From the cell containing the given text, extract its center point as (X, Y) coordinate. 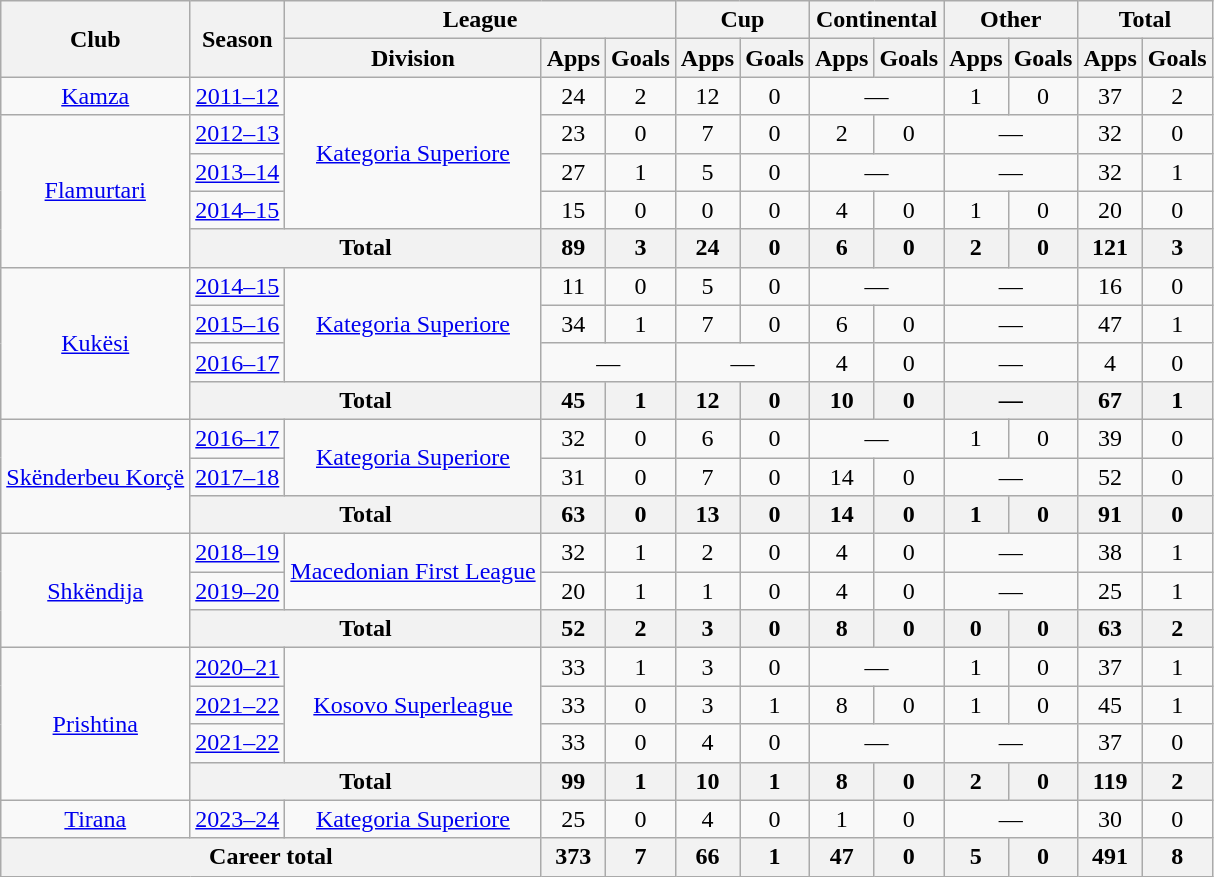
491 (1110, 857)
Macedonian First League (413, 572)
13 (707, 515)
91 (1110, 515)
2017–18 (238, 477)
2012–13 (238, 134)
23 (573, 134)
Skënderbeu Korçë (96, 476)
34 (573, 324)
Kamza (96, 96)
15 (573, 210)
Cup (742, 20)
99 (573, 781)
2020–21 (238, 667)
Kosovo Superleague (413, 705)
27 (573, 172)
Career total (271, 857)
Kukësi (96, 343)
39 (1110, 438)
373 (573, 857)
66 (707, 857)
Prishtina (96, 724)
2023–24 (238, 819)
89 (573, 248)
Flamurtari (96, 191)
2013–14 (238, 172)
121 (1110, 248)
2015–16 (238, 324)
119 (1110, 781)
30 (1110, 819)
Season (238, 39)
League (480, 20)
Shkëndija (96, 591)
11 (573, 286)
Division (413, 58)
2011–12 (238, 96)
Other (1011, 20)
2019–20 (238, 591)
67 (1110, 400)
Continental (876, 20)
31 (573, 477)
Tirana (96, 819)
Club (96, 39)
2018–19 (238, 553)
16 (1110, 286)
38 (1110, 553)
